From the cell containing the given text, extract its center point as (x, y) coordinate. 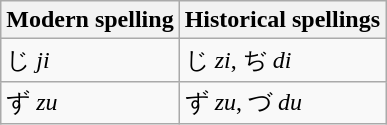
じ zi, ぢ di (282, 60)
ず zu (90, 102)
ず zu, づ du (282, 102)
Modern spelling (90, 20)
じ ji (90, 60)
Historical spellings (282, 20)
